Scan for the cell matching the given text and deliver its [x, y] coordinate at center. 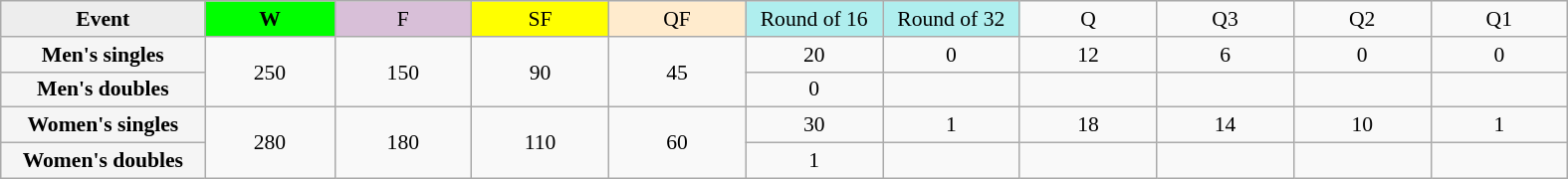
W [270, 19]
F [403, 19]
Men's doubles [104, 89]
280 [270, 143]
45 [677, 72]
180 [403, 143]
10 [1362, 125]
Q2 [1362, 19]
20 [814, 55]
Round of 32 [951, 19]
Q [1088, 19]
110 [541, 143]
Event [104, 19]
Round of 16 [814, 19]
12 [1088, 55]
30 [814, 125]
6 [1226, 55]
150 [403, 72]
18 [1088, 125]
Men's singles [104, 55]
Q1 [1499, 19]
250 [270, 72]
60 [677, 143]
14 [1226, 125]
90 [541, 72]
SF [541, 19]
Q3 [1226, 19]
Women's singles [104, 125]
Women's doubles [104, 161]
QF [677, 19]
